Extract the (x, y) coordinate from the center of the cell holding the provided text.  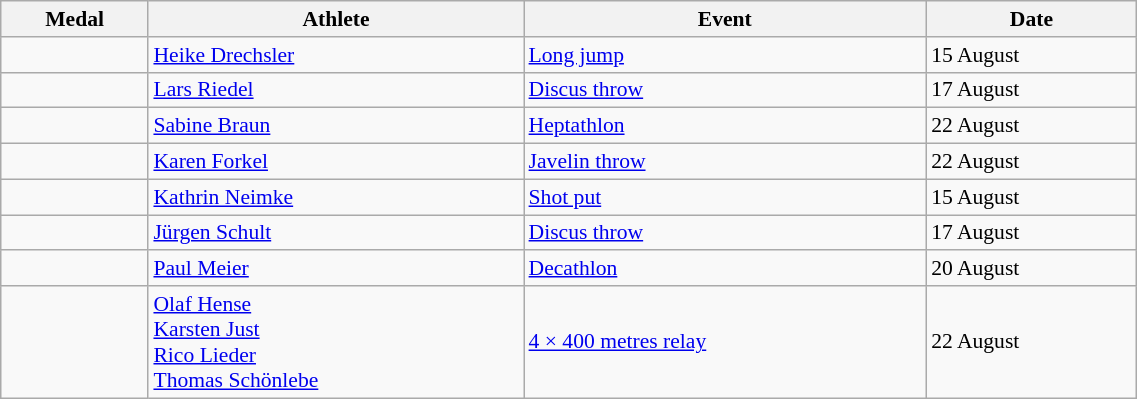
Sabine Braun (336, 126)
20 August (1032, 269)
Medal (75, 19)
Paul Meier (336, 269)
Event (726, 19)
Javelin throw (726, 162)
Shot put (726, 197)
Long jump (726, 55)
Olaf HenseKarsten JustRico LiederThomas Schönlebe (336, 342)
Karen Forkel (336, 162)
Date (1032, 19)
Jürgen Schult (336, 233)
Lars Riedel (336, 90)
4 × 400 metres relay (726, 342)
Athlete (336, 19)
Heptathlon (726, 126)
Decathlon (726, 269)
Kathrin Neimke (336, 197)
Heike Drechsler (336, 55)
